Return the [X, Y] coordinate for the center point of the cell that contains the specified text.  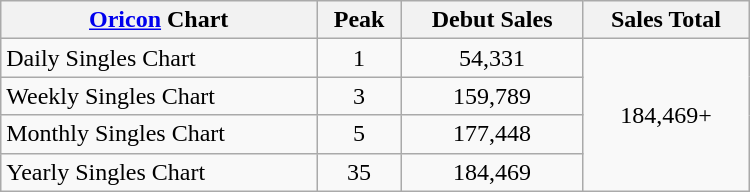
Sales Total [666, 20]
Oricon Chart [159, 20]
54,331 [492, 58]
1 [360, 58]
5 [360, 134]
184,469+ [666, 115]
3 [360, 96]
Daily Singles Chart [159, 58]
Weekly Singles Chart [159, 96]
35 [360, 172]
Yearly Singles Chart [159, 172]
Debut Sales [492, 20]
Monthly Singles Chart [159, 134]
Peak [360, 20]
184,469 [492, 172]
159,789 [492, 96]
177,448 [492, 134]
